Provide the (x, y) coordinate of the cell's center where the given text is located.  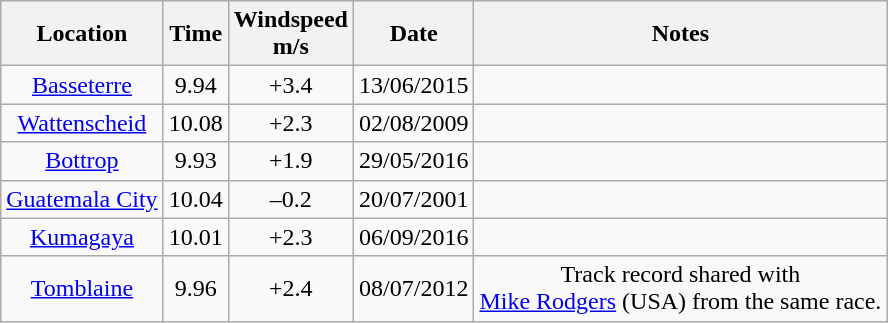
+3.4 (290, 85)
Kumagaya (82, 237)
Notes (680, 34)
9.94 (196, 85)
08/07/2012 (414, 288)
9.96 (196, 288)
Time (196, 34)
20/07/2001 (414, 199)
10.08 (196, 123)
+2.4 (290, 288)
Date (414, 34)
Wattenscheid (82, 123)
Bottrop (82, 161)
9.93 (196, 161)
+1.9 (290, 161)
Track record shared withMike Rodgers (USA) from the same race. (680, 288)
29/05/2016 (414, 161)
Windspeedm/s (290, 34)
10.04 (196, 199)
Guatemala City (82, 199)
Basseterre (82, 85)
–0.2 (290, 199)
10.01 (196, 237)
Location (82, 34)
Tomblaine (82, 288)
02/08/2009 (414, 123)
13/06/2015 (414, 85)
06/09/2016 (414, 237)
